Output the [X, Y] coordinate of the center of the cell containing the given text.  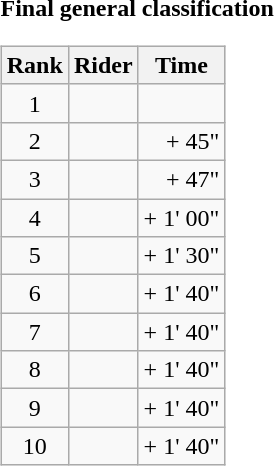
+ 45" [182, 141]
8 [34, 370]
1 [34, 103]
Rider [103, 65]
7 [34, 332]
10 [34, 446]
2 [34, 141]
+ 47" [182, 179]
6 [34, 294]
+ 1' 00" [182, 217]
9 [34, 408]
5 [34, 256]
Time [182, 65]
+ 1' 30" [182, 256]
4 [34, 217]
3 [34, 179]
Rank [34, 65]
